Identify which cell holds the provided text, then report its (X, Y) central coordinate. 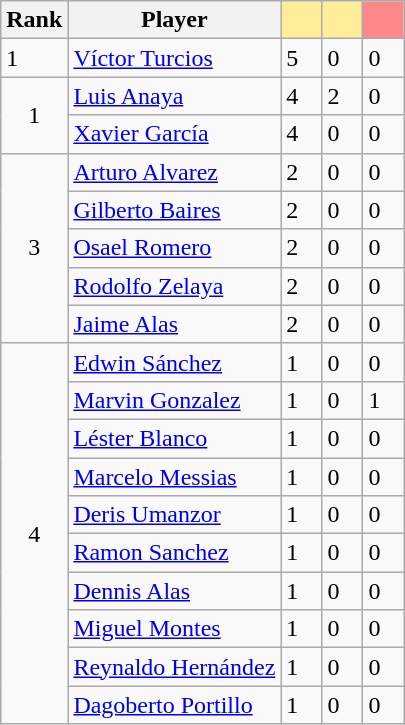
Marcelo Messias (174, 477)
Marvin Gonzalez (174, 400)
Miguel Montes (174, 629)
Arturo Alvarez (174, 172)
3 (34, 248)
5 (302, 58)
Dennis Alas (174, 591)
Dagoberto Portillo (174, 705)
Luis Anaya (174, 96)
Léster Blanco (174, 438)
Player (174, 20)
Rodolfo Zelaya (174, 286)
Edwin Sánchez (174, 362)
Gilberto Baires (174, 210)
Rank (34, 20)
Xavier García (174, 134)
Víctor Turcios (174, 58)
Deris Umanzor (174, 515)
Osael Romero (174, 248)
Jaime Alas (174, 324)
Ramon Sanchez (174, 553)
Reynaldo Hernández (174, 667)
